Determine the [x, y] coordinate at the center of the cell enclosing the given text.  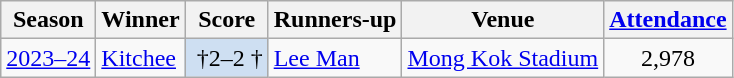
Venue [503, 20]
Attendance [668, 20]
Score [226, 20]
Season [48, 20]
2023–24 [48, 58]
Lee Man [335, 58]
Kitchee [140, 58]
Winner [140, 20]
2,978 [668, 58]
Runners-up [335, 20]
Mong Kok Stadium [503, 58]
†2–2 † [226, 58]
